Extract the [x, y] coordinate from the center of the cell holding the provided text.  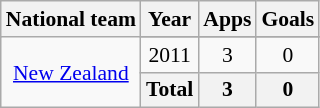
2011 [170, 55]
Goals [288, 19]
National team [71, 19]
New Zealand [71, 72]
Apps [227, 19]
Year [170, 19]
Total [170, 90]
